Identify which cell holds the provided text, then report its (x, y) central coordinate. 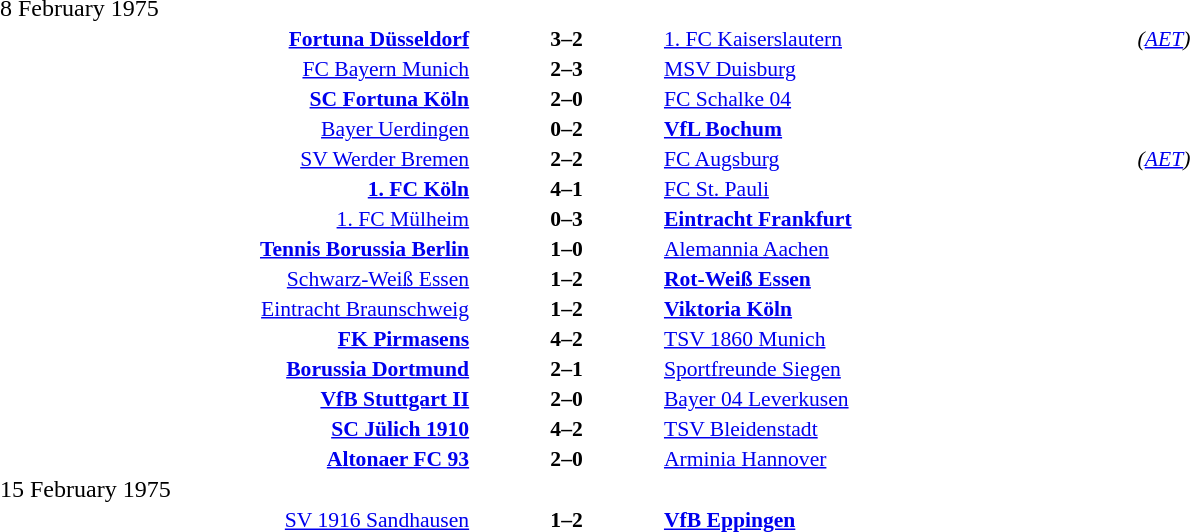
2–3 (566, 68)
4–1 (566, 188)
2–2 (566, 158)
2–1 (566, 368)
Eintracht Frankfurt (898, 218)
MSV Duisburg (898, 68)
Viktoria Köln (898, 308)
0–3 (566, 218)
Rot-Weiß Essen (898, 278)
0–2 (566, 128)
1–0 (566, 248)
Sportfreunde Siegen (898, 368)
TSV 1860 Munich (898, 338)
Arminia Hannover (898, 458)
1. FC Kaiserslautern (898, 38)
Bayer 04 Leverkusen (898, 398)
TSV Bleidenstadt (898, 428)
FC Augsburg (898, 158)
FC Schalke 04 (898, 98)
VfL Bochum (898, 128)
3–2 (566, 38)
Alemannia Aachen (898, 248)
FC St. Pauli (898, 188)
